Capture the cell that displays the provided text and extract its [x, y] central coordinate. 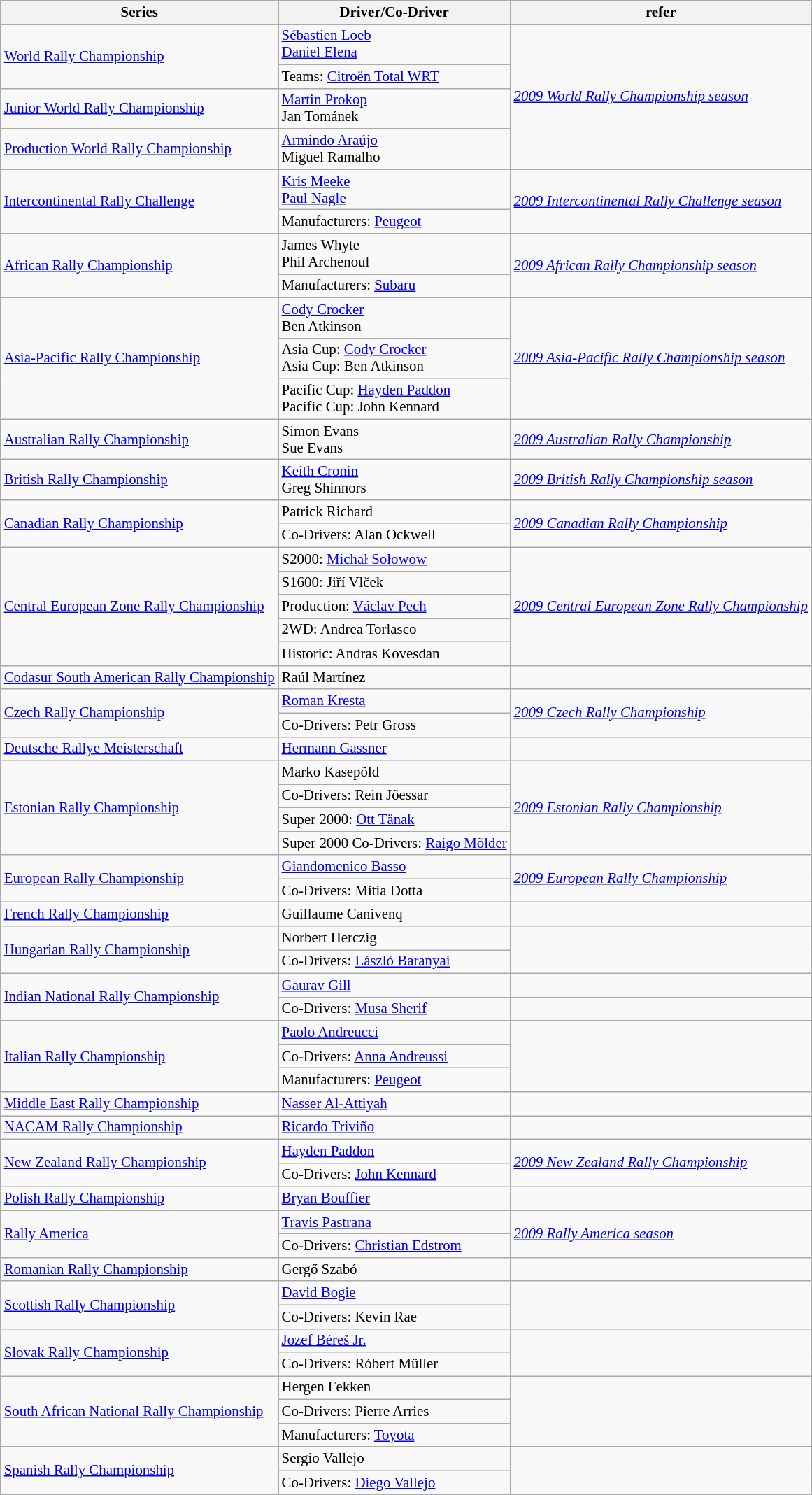
Spanish Rally Championship [140, 1471]
2009 Asia-Pacific Rally Championship season [661, 358]
Deutsche Rallye Meisterschaft [140, 749]
Patrick Richard [394, 511]
Central European Zone Rally Championship [140, 606]
2009 New Zealand Rally Championship [661, 1163]
Co-Drivers: Anna Andreussi [394, 1056]
Rally America [140, 1234]
Ricardo Triviño [394, 1127]
Nasser Al-Attiyah [394, 1104]
Simon Evans Sue Evans [394, 439]
Martin Prokop Jan Tománek [394, 108]
Series [140, 13]
Keith Cronin Greg Shinnors [394, 480]
Hungarian Rally Championship [140, 950]
Production World Rally Championship [140, 149]
Driver/Co-Driver [394, 13]
Paolo Andreucci [394, 1033]
African Rally Championship [140, 266]
Co-Drivers: Rein Jõessar [394, 796]
Roman Kresta [394, 701]
Co-Drivers: Alan Ockwell [394, 535]
Hermann Gassner [394, 749]
South African National Rally Championship [140, 1412]
S2000: Michał Sołowow [394, 559]
Australian Rally Championship [140, 439]
Hergen Fekken [394, 1388]
2009 Canadian Rally Championship [661, 523]
Sébastien Loeb Daniel Elena [394, 44]
S1600: Jiří Vlček [394, 583]
Co-Drivers: John Kennard [394, 1175]
Indian National Rally Championship [140, 997]
2009 European Rally Championship [661, 879]
Co-Drivers: Pierre Arries [394, 1412]
2009 British Rally Championship season [661, 480]
Slovak Rally Championship [140, 1352]
Pacific Cup: Hayden Paddon Pacific Cup: John Kennard [394, 399]
David Bogie [394, 1293]
2009 Australian Rally Championship [661, 439]
Hayden Paddon [394, 1151]
Co-Drivers: László Baranyai [394, 962]
Norbert Herczig [394, 938]
Travis Pastrana [394, 1222]
Co-Drivers: Christian Edstrom [394, 1246]
Jozef Béreš Jr. [394, 1340]
James Whyte Phil Archenoul [394, 254]
World Rally Championship [140, 56]
2WD: Andrea Torlasco [394, 630]
Teams: Citroën Total WRT [394, 76]
2009 Estonian Rally Championship [661, 807]
Production: Václav Pech [394, 607]
Manufacturers: Subaru [394, 285]
Manufacturers: Toyota [394, 1435]
Co-Drivers: Musa Sherif [394, 1009]
refer [661, 13]
Junior World Rally Championship [140, 108]
Bryan Bouffier [394, 1198]
Giandomenico Basso [394, 867]
European Rally Championship [140, 879]
NACAM Rally Championship [140, 1127]
New Zealand Rally Championship [140, 1163]
Gergő Szabó [394, 1269]
British Rally Championship [140, 480]
Guillaume Canivenq [394, 914]
2009 Czech Rally Championship [661, 713]
Marko Kasepõld [394, 772]
Gaurav Gill [394, 985]
Historic: Andras Kovesdan [394, 654]
Co-Drivers: Diego Vallejo [394, 1482]
Intercontinental Rally Challenge [140, 201]
Armindo Araújo Miguel Ramalho [394, 149]
Polish Rally Championship [140, 1198]
Cody Crocker Ben Atkinson [394, 318]
Czech Rally Championship [140, 713]
Kris Meeke Paul Nagle [394, 190]
Scottish Rally Championship [140, 1305]
Co-Drivers: Mitia Dotta [394, 891]
Raúl Martínez [394, 677]
2009 Central European Zone Rally Championship [661, 606]
French Rally Championship [140, 914]
2009 African Rally Championship season [661, 266]
Estonian Rally Championship [140, 807]
2009 World Rally Championship season [661, 97]
2009 Rally America season [661, 1234]
Co-Drivers: Petr Gross [394, 725]
2009 Intercontinental Rally Challenge season [661, 201]
Codasur South American Rally Championship [140, 677]
Middle East Rally Championship [140, 1104]
Sergio Vallejo [394, 1459]
Co-Drivers: Róbert Müller [394, 1364]
Super 2000: Ott Tänak [394, 819]
Co-Drivers: Kevin Rae [394, 1317]
Italian Rally Championship [140, 1056]
Romanian Rally Championship [140, 1269]
Canadian Rally Championship [140, 523]
Super 2000 Co-Drivers: Raigo Mõlder [394, 843]
Asia-Pacific Rally Championship [140, 358]
Asia Cup: Cody Crocker Asia Cup: Ben Atkinson [394, 358]
